Find where the given text appears and provide that cell's center as [X, Y] coordinate. 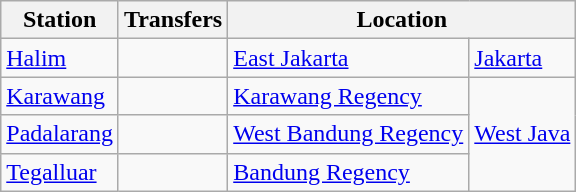
Padalarang [60, 134]
Karawang Regency [348, 96]
Karawang [60, 96]
East Jakarta [348, 58]
Station [60, 20]
Jakarta [522, 58]
West Java [522, 134]
Tegalluar [60, 172]
Location [402, 20]
West Bandung Regency [348, 134]
Bandung Regency [348, 172]
Transfers [172, 20]
Halim [60, 58]
